Output the [x, y] coordinate of the center of the cell containing the given text.  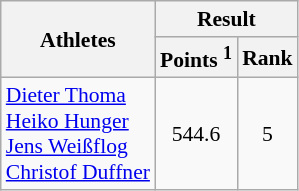
Athletes [78, 40]
544.6 [196, 134]
Dieter ThomaHeiko HungerJens WeißflogChristof Duffner [78, 134]
Rank [268, 58]
Result [226, 19]
Points 1 [196, 58]
5 [268, 134]
